Extract the (X, Y) coordinate from the center of the cell holding the provided text.  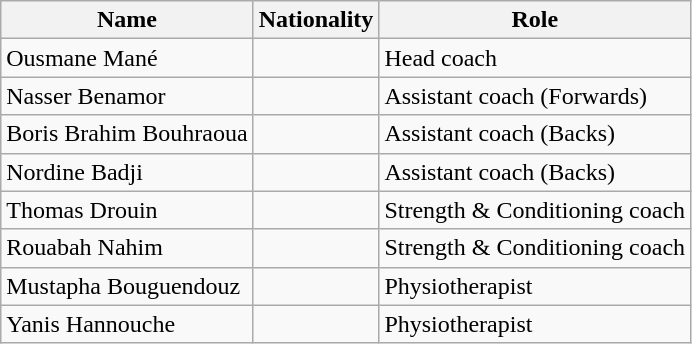
Nationality (316, 20)
Ousmane Mané (127, 58)
Assistant coach (Forwards) (535, 96)
Mustapha Bouguendouz (127, 286)
Nasser Benamor (127, 96)
Boris Brahim Bouhraoua (127, 134)
Nordine Badji (127, 172)
Yanis Hannouche (127, 324)
Rouabah Nahim (127, 248)
Name (127, 20)
Head coach (535, 58)
Role (535, 20)
Thomas Drouin (127, 210)
